Scan for the cell matching the given text and deliver its [x, y] coordinate at center. 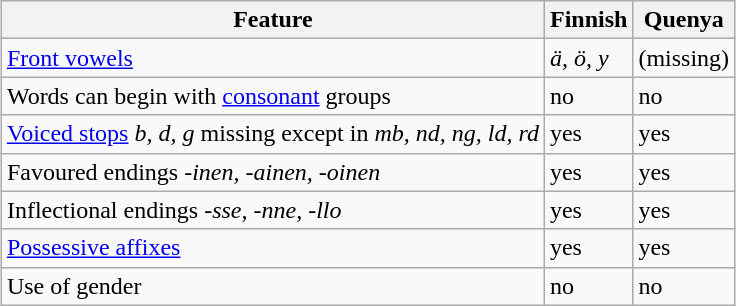
Use of gender [272, 286]
Quenya [684, 20]
ä, ö, y [588, 58]
Words can begin with consonant groups [272, 96]
Voiced stops b, d, g missing except in mb, nd, ng, ld, rd [272, 134]
Possessive affixes [272, 248]
Front vowels [272, 58]
Feature [272, 20]
(missing) [684, 58]
Favoured endings -inen, -ainen, -oinen [272, 172]
Inflectional endings -sse, -nne, -llo [272, 210]
Finnish [588, 20]
